Capture the cell that displays the provided text and extract its [X, Y] central coordinate. 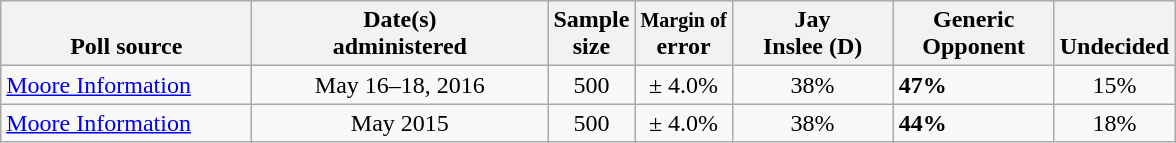
GenericOpponent [974, 34]
Date(s)administered [400, 34]
47% [974, 85]
May 16–18, 2016 [400, 85]
Poll source [126, 34]
44% [974, 123]
18% [1114, 123]
Samplesize [592, 34]
15% [1114, 85]
Undecided [1114, 34]
May 2015 [400, 123]
JayInslee (D) [812, 34]
Margin oferror [684, 34]
